Locate the cell with the specified text and output its [x, y] center coordinate. 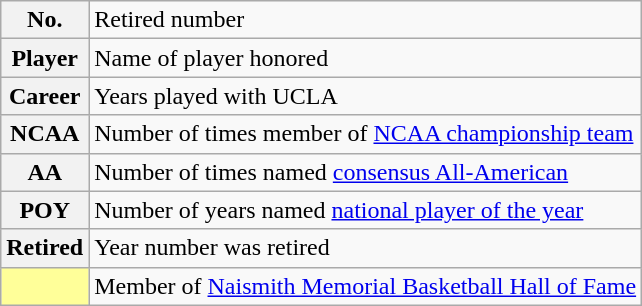
Retired number [366, 20]
Number of times member of NCAA championship team [366, 134]
No. [45, 20]
AA [45, 172]
Year number was retired [366, 248]
NCAA [45, 134]
Retired [45, 248]
Number of times named consensus All-American [366, 172]
Member of Naismith Memorial Basketball Hall of Fame [366, 286]
Player [45, 58]
Number of years named national player of the year [366, 210]
Career [45, 96]
POY [45, 210]
Name of player honored [366, 58]
Years played with UCLA [366, 96]
